Return [x, y] of the center of cell containing provided text 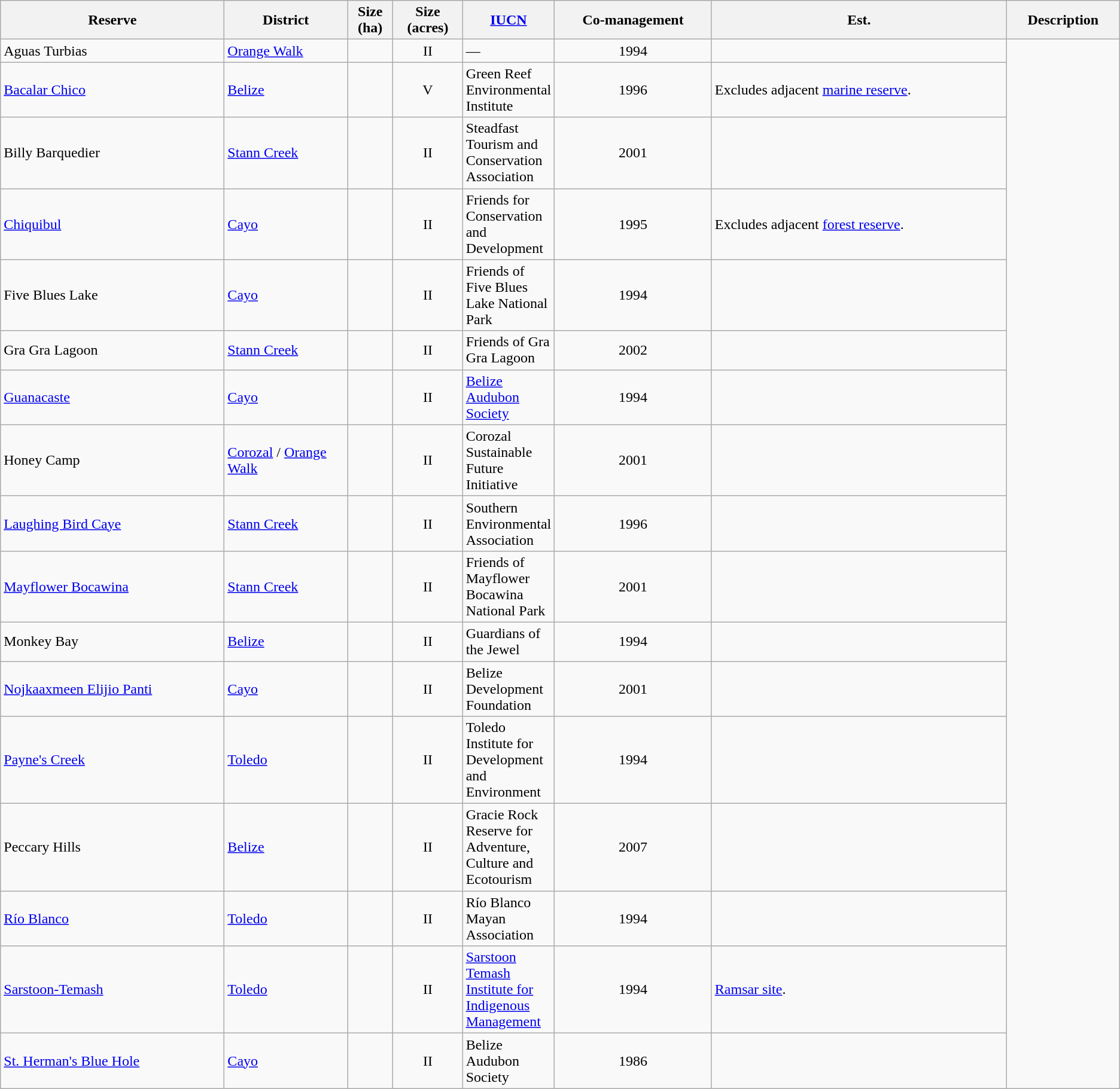
Gracie Rock Reserve for Adventure, Culture and Ecotourism [509, 847]
Southern Environmental Association [509, 523]
— [509, 51]
Sarstoon-Temash [112, 990]
Mayflower Bocawina [112, 586]
District [286, 20]
Nojkaaxmeen Elijio Panti [112, 689]
Green Reef Environmental Institute [509, 90]
Río Blanco Mayan Association [509, 919]
Guardians of the Jewel [509, 641]
Belize Development Foundation [509, 689]
Corozal / Orange Walk [286, 460]
V [428, 90]
Description [1063, 20]
Friends of Five Blues Lake National Park [509, 295]
Steadfast Tourism and Conservation Association [509, 153]
Monkey Bay [112, 641]
Friends for Conservation and Development [509, 224]
Aguas Turbias [112, 51]
Toledo Institute for Development and Environment [509, 760]
Co-management [633, 20]
Friends of Gra Gra Lagoon [509, 350]
Orange Walk [286, 51]
Corozal Sustainable Future Initiative [509, 460]
1995 [633, 224]
Chiquibul [112, 224]
Five Blues Lake [112, 295]
Ramsar site. [859, 990]
1986 [633, 1061]
Size(ha) [370, 20]
Guanacaste [112, 397]
Billy Barquedier [112, 153]
Gra Gra Lagoon [112, 350]
Honey Camp [112, 460]
Laughing Bird Caye [112, 523]
IUCN [509, 20]
St. Herman's Blue Hole [112, 1061]
2007 [633, 847]
Payne's Creek [112, 760]
Río Blanco [112, 919]
2002 [633, 350]
Friends of Mayflower Bocawina National Park [509, 586]
Excludes adjacent forest reserve. [859, 224]
Reserve [112, 20]
Peccary Hills [112, 847]
Bacalar Chico [112, 90]
Sarstoon Temash Institute for Indigenous Management [509, 990]
Size(acres) [428, 20]
Est. [859, 20]
Excludes adjacent marine reserve. [859, 90]
